For the text-containing cell, return its midpoint in (X, Y) coordinate format. 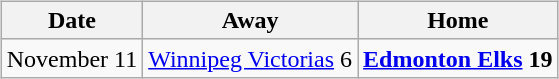
Away (250, 20)
Date (72, 20)
Edmonton Elks 19 (458, 58)
November 11 (72, 58)
Winnipeg Victorias 6 (250, 58)
Home (458, 20)
